For the text-containing cell, return its midpoint in [X, Y] coordinate format. 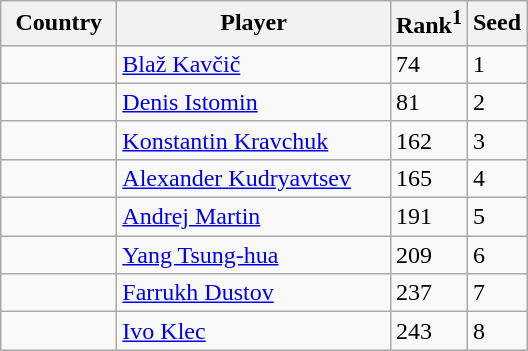
Farrukh Dustov [254, 293]
Denis Istomin [254, 102]
5 [496, 217]
81 [428, 102]
8 [496, 331]
Alexander Kudryavtsev [254, 178]
Blaž Kavčič [254, 64]
1 [496, 64]
3 [496, 140]
165 [428, 178]
Ivo Klec [254, 331]
6 [496, 255]
Country [59, 24]
191 [428, 217]
243 [428, 331]
74 [428, 64]
Konstantin Kravchuk [254, 140]
Andrej Martin [254, 217]
4 [496, 178]
Seed [496, 24]
162 [428, 140]
Rank1 [428, 24]
237 [428, 293]
7 [496, 293]
Yang Tsung-hua [254, 255]
Player [254, 24]
209 [428, 255]
2 [496, 102]
